Capture the cell that displays the provided text and extract its (x, y) central coordinate. 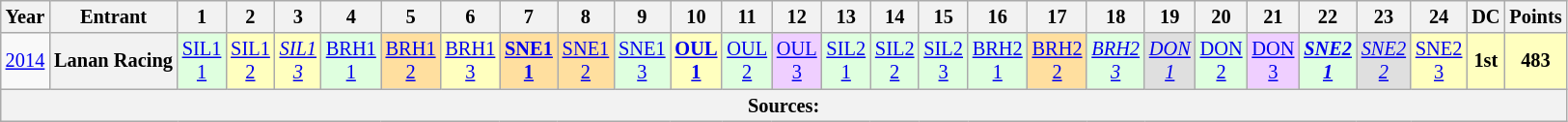
OUL2 (747, 61)
BRH21 (998, 61)
DC (1486, 16)
BRH11 (351, 61)
23 (1384, 16)
11 (747, 16)
BRH12 (411, 61)
21 (1273, 16)
SIL21 (846, 61)
13 (846, 16)
2014 (25, 61)
OUL3 (797, 61)
Year (25, 16)
SIL22 (894, 61)
SIL13 (298, 61)
SNE23 (1439, 61)
BRH22 (1058, 61)
Lanan Racing (114, 61)
BRH13 (470, 61)
SNE13 (642, 61)
9 (642, 16)
Points (1535, 16)
20 (1222, 16)
3 (298, 16)
18 (1115, 16)
SIL11 (202, 61)
12 (797, 16)
14 (894, 16)
1st (1486, 61)
6 (470, 16)
22 (1328, 16)
OUL1 (696, 61)
SIL12 (250, 61)
4 (351, 16)
DON1 (1169, 61)
19 (1169, 16)
DON2 (1222, 61)
DON3 (1273, 61)
17 (1058, 16)
10 (696, 16)
2 (250, 16)
16 (998, 16)
SNE12 (586, 61)
Entrant (114, 16)
483 (1535, 61)
Sources: (784, 106)
15 (943, 16)
24 (1439, 16)
1 (202, 16)
SNE22 (1384, 61)
BRH23 (1115, 61)
8 (586, 16)
5 (411, 16)
SIL23 (943, 61)
SNE21 (1328, 61)
7 (529, 16)
SNE11 (529, 61)
